Extract the [X, Y] coordinate from the center of the cell holding the provided text.  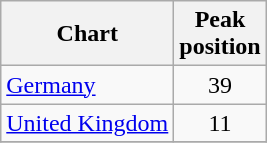
Germany [88, 85]
39 [220, 85]
11 [220, 123]
Chart [88, 34]
United Kingdom [88, 123]
Peakposition [220, 34]
